Determine the (X, Y) coordinate at the center of the cell enclosing the given text.  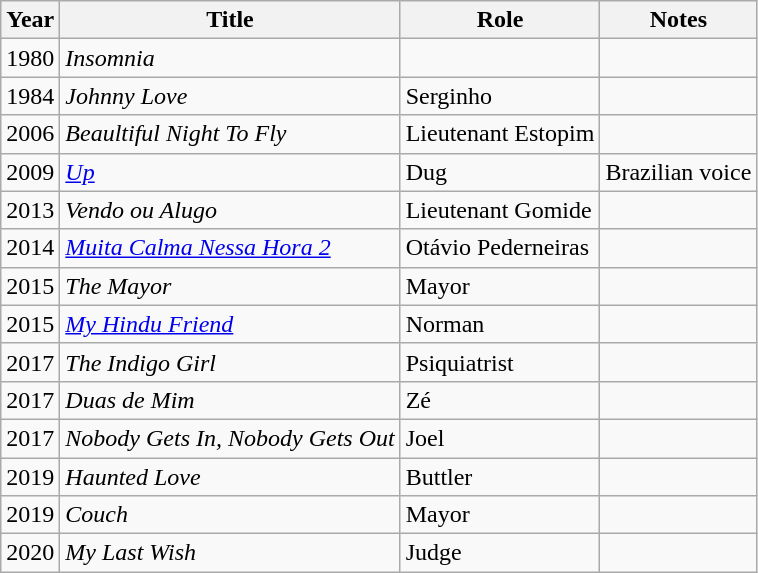
Duas de Mim (230, 400)
Brazilian voice (678, 172)
Johnny Love (230, 96)
2006 (30, 134)
Notes (678, 20)
Lieutenant Gomide (500, 210)
Haunted Love (230, 477)
Zé (500, 400)
Vendo ou Alugo (230, 210)
Title (230, 20)
Norman (500, 324)
2014 (30, 248)
Psiquiatrist (500, 362)
Muita Calma Nessa Hora 2 (230, 248)
Nobody Gets In, Nobody Gets Out (230, 438)
Joel (500, 438)
2013 (30, 210)
The Indigo Girl (230, 362)
The Mayor (230, 286)
1980 (30, 58)
2020 (30, 553)
Role (500, 20)
Couch (230, 515)
My Hindu Friend (230, 324)
2009 (30, 172)
Dug (500, 172)
Judge (500, 553)
Up (230, 172)
Insomnia (230, 58)
Beaultiful Night To Fly (230, 134)
Otávio Pederneiras (500, 248)
Buttler (500, 477)
Lieutenant Estopim (500, 134)
Year (30, 20)
Serginho (500, 96)
My Last Wish (230, 553)
1984 (30, 96)
